From the cell containing the given text, extract its center point as [x, y] coordinate. 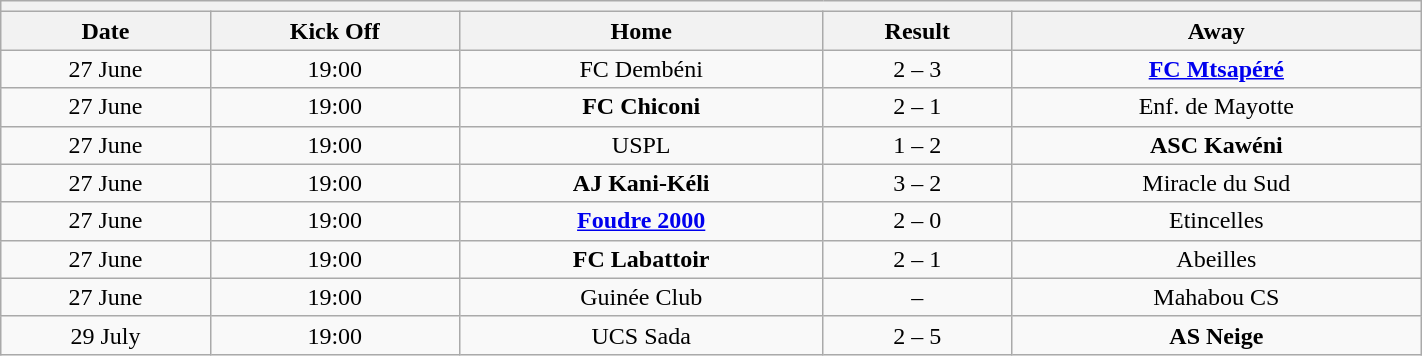
Etincelles [1216, 221]
Home [641, 31]
Result [917, 31]
AS Neige [1216, 335]
FC Labattoir [641, 259]
Date [106, 31]
1 – 2 [917, 145]
FC Mtsapéré [1216, 69]
FC Chiconi [641, 107]
3 – 2 [917, 183]
Away [1216, 31]
Abeilles [1216, 259]
Mahabou CS [1216, 297]
Miracle du Sud [1216, 183]
UCS Sada [641, 335]
Guinée Club [641, 297]
AJ Kani-Kéli [641, 183]
Kick Off [334, 31]
Foudre 2000 [641, 221]
29 July [106, 335]
2 – 0 [917, 221]
FC Dembéni [641, 69]
2 – 3 [917, 69]
Enf. de Mayotte [1216, 107]
– [917, 297]
ASC Kawéni [1216, 145]
USPL [641, 145]
2 – 5 [917, 335]
